Pinpoint the cell where the given text exists, returning its [x, y] midpoint coordinate. 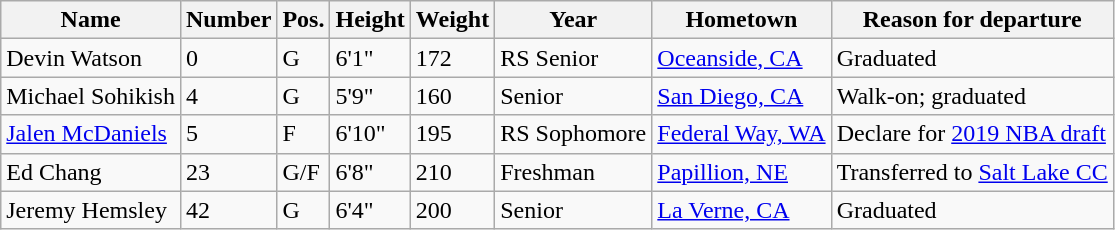
5 [228, 134]
0 [228, 58]
La Verne, CA [742, 210]
Transferred to Salt Lake CC [972, 172]
Year [574, 20]
Name [91, 20]
5'9" [370, 96]
Height [370, 20]
Jalen McDaniels [91, 134]
6'1" [370, 58]
RS Sophomore [574, 134]
23 [228, 172]
Papillion, NE [742, 172]
Devin Watson [91, 58]
RS Senior [574, 58]
172 [452, 58]
200 [452, 210]
Hometown [742, 20]
Freshman [574, 172]
Federal Way, WA [742, 134]
Ed Chang [91, 172]
Weight [452, 20]
San Diego, CA [742, 96]
6'8" [370, 172]
F [304, 134]
210 [452, 172]
6'10" [370, 134]
Jeremy Hemsley [91, 210]
Pos. [304, 20]
G/F [304, 172]
4 [228, 96]
Walk-on; graduated [972, 96]
6'4" [370, 210]
42 [228, 210]
160 [452, 96]
Declare for 2019 NBA draft [972, 134]
Michael Sohikish [91, 96]
Reason for departure [972, 20]
Oceanside, CA [742, 58]
Number [228, 20]
195 [452, 134]
